Detect which cell encompasses the target text, then output its (X, Y) center coordinate. 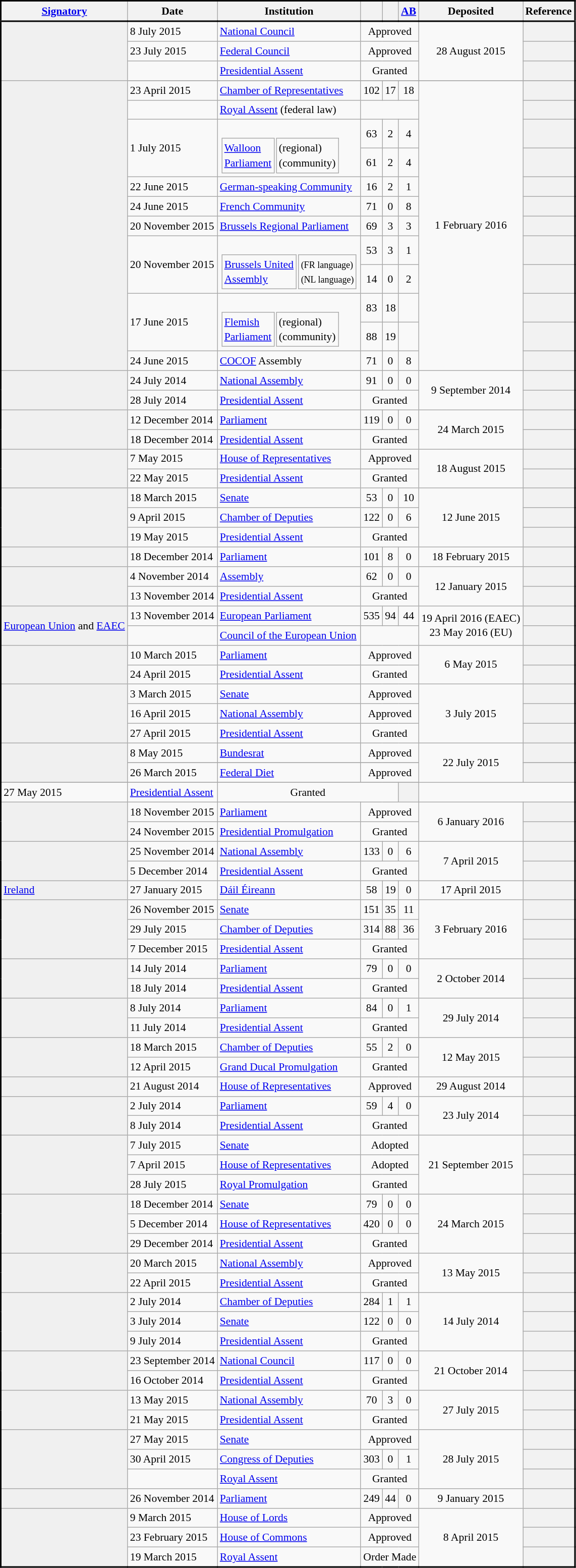
18 November 2015 (172, 813)
18 February 2015 (471, 557)
Assembly (289, 576)
7 July 2015 (172, 1146)
22 June 2015 (172, 187)
27 April 2015 (172, 734)
63 (371, 134)
55 (371, 1048)
23 September 2014 (172, 1362)
151 (371, 910)
69 (371, 226)
21 September 2015 (471, 1165)
14 (371, 280)
FlemishParliament (regional)(community) (289, 322)
Grand Ducal Promulgation (289, 1067)
3 February 2016 (471, 930)
284 (371, 1302)
Presidential Promulgation (289, 832)
German-speaking Community (289, 187)
2 October 2014 (471, 979)
16 October 2014 (172, 1381)
Bundesrat (289, 753)
Institution (289, 11)
Date (172, 11)
1 February 2016 (471, 226)
22 April 2015 (172, 1283)
Order Made (389, 1557)
94 (390, 616)
17 April 2015 (471, 890)
FlemishParliament (248, 330)
6 May 2015 (471, 665)
11 (409, 910)
21 August 2014 (172, 1087)
12 June 2015 (471, 518)
1 July 2015 (172, 148)
Brussels UnitedAssembly (259, 273)
28 July 2014 (172, 400)
249 (371, 1499)
7 May 2015 (172, 459)
29 December 2014 (172, 1243)
18 July 2014 (172, 988)
20 March 2015 (172, 1263)
24 April 2015 (172, 674)
House of Commons (289, 1537)
(FR language)(NL language) (327, 273)
Reference (549, 11)
28 August 2015 (471, 50)
535 (371, 616)
23 July 2015 (172, 51)
18 August 2015 (471, 469)
Congress of Deputies (289, 1459)
10 March 2015 (172, 655)
Dáil Éireann (289, 890)
Royal Promulgation (289, 1185)
420 (371, 1224)
9 January 2015 (471, 1499)
7 December 2015 (172, 950)
6 January 2016 (471, 822)
29 July 2014 (471, 1018)
8 May 2015 (172, 753)
19 March 2015 (172, 1557)
35 (390, 910)
23 July 2014 (471, 1116)
European Union and EAEC (65, 626)
84 (371, 1008)
House of Lords (289, 1518)
12 December 2014 (172, 420)
Deposited (471, 11)
24 July 2014 (172, 381)
26 March 2015 (172, 773)
4 November 2014 (172, 576)
WalloonParliament (regional)(community) (289, 148)
22 May 2015 (172, 478)
83 (371, 308)
62 (371, 576)
12 May 2015 (471, 1057)
16 (371, 187)
23 February 2015 (172, 1537)
16 April 2015 (172, 714)
119 (371, 420)
Brussels UnitedAssembly (FR language)(NL language) (289, 265)
59 (371, 1106)
29 August 2014 (471, 1087)
133 (371, 851)
21 May 2015 (172, 1420)
61 (371, 163)
Royal Assent (federal law) (289, 110)
30 April 2015 (172, 1459)
101 (371, 557)
303 (371, 1459)
17 (390, 91)
AB (409, 11)
23 April 2015 (172, 91)
19 May 2015 (172, 537)
27 January 2015 (172, 890)
Signatory (65, 11)
Council of the European Union (289, 636)
3 July 2014 (172, 1322)
91 (371, 381)
9 March 2015 (172, 1518)
102 (371, 91)
58 (371, 890)
French Community (289, 207)
WalloonParliament (248, 155)
12 April 2015 (172, 1067)
9 April 2015 (172, 518)
11 July 2014 (172, 1028)
Chamber of Representatives (289, 91)
26 November 2015 (172, 910)
26 November 2014 (172, 1499)
8 July 2015 (172, 31)
24 November 2015 (172, 832)
10 (409, 499)
Federal Council (289, 51)
70 (371, 1400)
COCOF Assembly (289, 361)
Brussels Regional Parliament (289, 226)
8 April 2015 (471, 1537)
European Parliament (289, 616)
19 April 2016 (EAEC)23 May 2016 (EU) (471, 626)
22 July 2015 (471, 763)
12 January 2015 (471, 586)
36 (409, 930)
314 (371, 930)
27 July 2015 (471, 1410)
25 November 2014 (172, 851)
21 October 2014 (471, 1371)
29 July 2015 (172, 930)
117 (371, 1362)
17 June 2015 (172, 322)
3 March 2015 (172, 694)
Ireland (65, 890)
Federal Diet (289, 773)
3 July 2015 (471, 714)
9 July 2014 (172, 1341)
9 September 2014 (471, 391)
